Return the (X, Y) coordinate for the center point of the cell that contains the specified text.  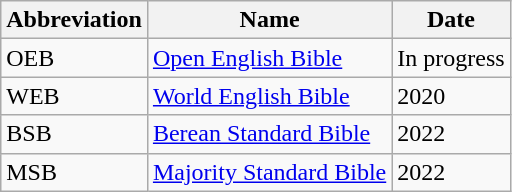
Name (269, 20)
Date (451, 20)
Berean Standard Bible (269, 134)
Open English Bible (269, 58)
OEB (74, 58)
WEB (74, 96)
World English Bible (269, 96)
Majority Standard Bible (269, 172)
MSB (74, 172)
In progress (451, 58)
BSB (74, 134)
2020 (451, 96)
Abbreviation (74, 20)
